Determine the (X, Y) coordinate at the center of the cell enclosing the given text.  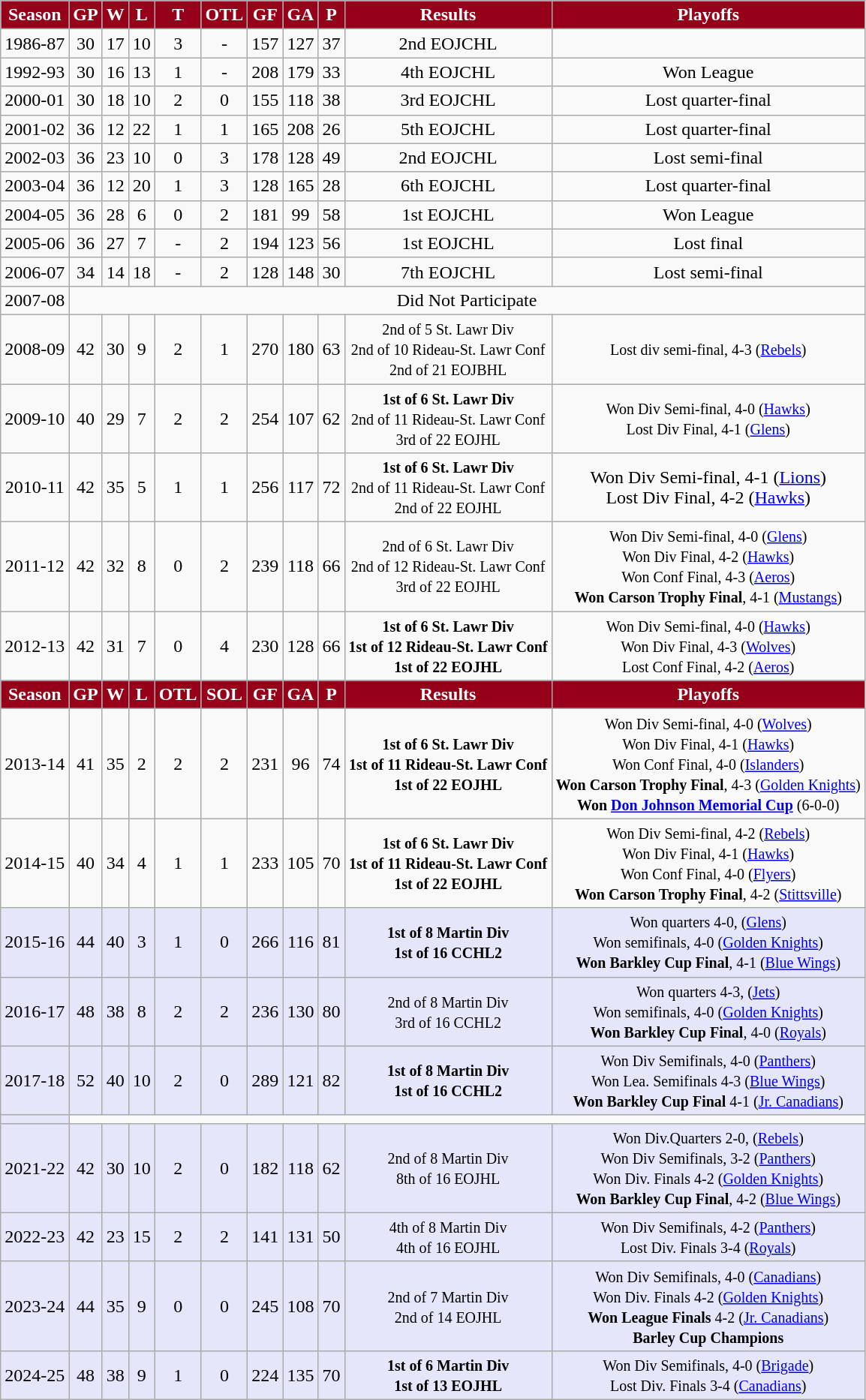
2016-17 (35, 1011)
1st of 6 St. Lawr Div2nd of 11 Rideau-St. Lawr Conf3rd of 22 EOJHL (448, 419)
5th EOJCHL (448, 129)
99 (300, 215)
2012-13 (35, 646)
Lost div semi-final, 4-3 (Rebels) (708, 349)
239 (266, 567)
2011-12 (35, 567)
14 (116, 272)
31 (116, 646)
Won Div Semi-final, 4-0 (Hawks)Lost Div Final, 4-1 (Glens) (708, 419)
233 (266, 863)
2023-24 (35, 1305)
2000-01 (35, 101)
Lost final (708, 243)
1st of 6 St. Lawr Div2nd of 11 Rideau-St. Lawr Conf2nd of 22 EOJHL (448, 488)
6th EOJCHL (448, 186)
123 (300, 243)
2004-05 (35, 215)
4th EOJCHL (448, 72)
148 (300, 272)
107 (300, 419)
52 (86, 1080)
230 (266, 646)
178 (266, 158)
Won Div Semifinals, 4-2 (Panthers)Lost Div. Finals 3-4 (Royals) (708, 1236)
236 (266, 1011)
224 (266, 1374)
33 (332, 72)
2021-22 (35, 1167)
41 (86, 764)
105 (300, 863)
135 (300, 1374)
96 (300, 764)
231 (266, 764)
Won Div Semi-final, 4-2 (Rebels)Won Div Final, 4-1 (Hawks)Won Conf Final, 4-0 (Flyers)Won Carson Trophy Final, 4-2 (Stittsville) (708, 863)
108 (300, 1305)
179 (300, 72)
29 (116, 419)
155 (266, 101)
194 (266, 243)
2010-11 (35, 488)
7th EOJCHL (448, 272)
63 (332, 349)
17 (116, 44)
127 (300, 44)
2nd of 8 Martin Div8th of 16 EOJHL (448, 1167)
2009-10 (35, 419)
22 (141, 129)
2003-04 (35, 186)
16 (116, 72)
181 (266, 215)
3rd EOJCHL (448, 101)
Won Div.Quarters 2-0, (Rebels)Won Div Semifinals, 3-2 (Panthers)Won Div. Finals 4-2 (Golden Knights)Won Barkley Cup Final, 4-2 (Blue Wings) (708, 1167)
37 (332, 44)
289 (266, 1080)
130 (300, 1011)
Won Div Semi-final, 4-0 (Glens)Won Div Final, 4-2 (Hawks)Won Conf Final, 4-3 (Aeros)Won Carson Trophy Final, 4-1 (Mustangs) (708, 567)
Won Div Semifinals, 4-0 (Panthers)Won Lea. Semifinals 4-3 (Blue Wings)Won Barkley Cup Final 4-1 (Jr. Canadians) (708, 1080)
121 (300, 1080)
Won Div Semifinals, 4-0 (Canadians)Won Div. Finals 4-2 (Golden Knights)Won League Finals 4-2 (Jr. Canadians) Barley Cup Champions (708, 1305)
4th of 8 Martin Div4th of 16 EOJHL (448, 1236)
82 (332, 1080)
74 (332, 764)
157 (266, 44)
2005-06 (35, 243)
15 (141, 1236)
26 (332, 129)
266 (266, 942)
2013-14 (35, 764)
2007-08 (35, 300)
50 (332, 1236)
2nd of 5 St. Lawr Div2nd of 10 Rideau-St. Lawr Conf2nd of 21 EOJBHL (448, 349)
5 (141, 488)
256 (266, 488)
81 (332, 942)
Won Div Semi-final, 4-1 (Lions)Lost Div Final, 4-2 (Hawks) (708, 488)
56 (332, 243)
2017-18 (35, 1080)
6 (141, 215)
32 (116, 567)
2014-15 (35, 863)
2008-09 (35, 349)
180 (300, 349)
141 (266, 1236)
1986-87 (35, 44)
13 (141, 72)
2nd of 7 Martin Div2nd of 14 EOJHL (448, 1305)
SOL (224, 695)
Won quarters 4-0, (Glens)Won semifinals, 4-0 (Golden Knights)Won Barkley Cup Final, 4-1 (Blue Wings) (708, 942)
131 (300, 1236)
2nd of 8 Martin Div3rd of 16 CCHL2 (448, 1011)
2002-03 (35, 158)
80 (332, 1011)
Did Not Participate (467, 300)
2006-07 (35, 272)
1992-93 (35, 72)
2001-02 (35, 129)
1st of 6 Martin Div1st of 13 EOJHL (448, 1374)
117 (300, 488)
270 (266, 349)
Won Div Semi-final, 4-0 (Hawks)Won Div Final, 4-3 (Wolves)Lost Conf Final, 4-2 (Aeros) (708, 646)
Won quarters 4-3, (Jets)Won semifinals, 4-0 (Golden Knights)Won Barkley Cup Final, 4-0 (Royals) (708, 1011)
116 (300, 942)
182 (266, 1167)
2nd of 6 St. Lawr Div2nd of 12 Rideau-St. Lawr Conf3rd of 22 EOJHL (448, 567)
T (178, 15)
49 (332, 158)
2024-25 (35, 1374)
Won Div Semifinals, 4-0 (Brigade)Lost Div. Finals 3-4 (Canadians) (708, 1374)
2022-23 (35, 1236)
245 (266, 1305)
27 (116, 243)
72 (332, 488)
58 (332, 215)
20 (141, 186)
1st of 6 St. Lawr Div1st of 12 Rideau-St. Lawr Conf1st of 22 EOJHL (448, 646)
254 (266, 419)
2015-16 (35, 942)
